From the cell containing the given text, extract its center point as [x, y] coordinate. 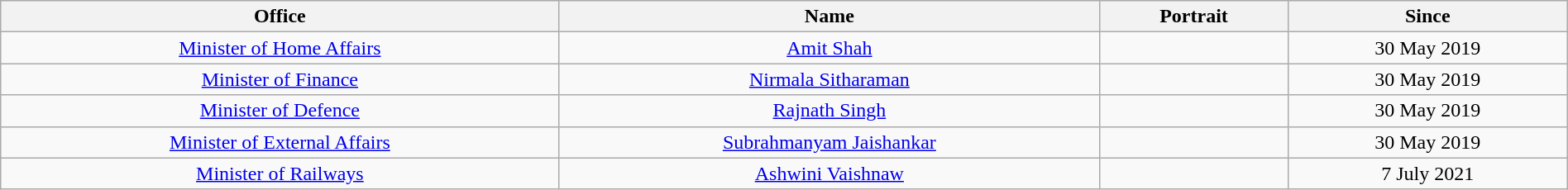
Minister of Railways [280, 173]
7 July 2021 [1427, 173]
Minister of Home Affairs [280, 48]
Nirmala Sitharaman [829, 79]
Ashwini Vaishnaw [829, 173]
Minister of External Affairs [280, 142]
Subrahmanyam Jaishankar [829, 142]
Since [1427, 17]
Office [280, 17]
Portrait [1194, 17]
Minister of Finance [280, 79]
Rajnath Singh [829, 111]
Minister of Defence [280, 111]
Amit Shah [829, 48]
Name [829, 17]
